Output the (x, y) coordinate of the center of the cell containing the given text.  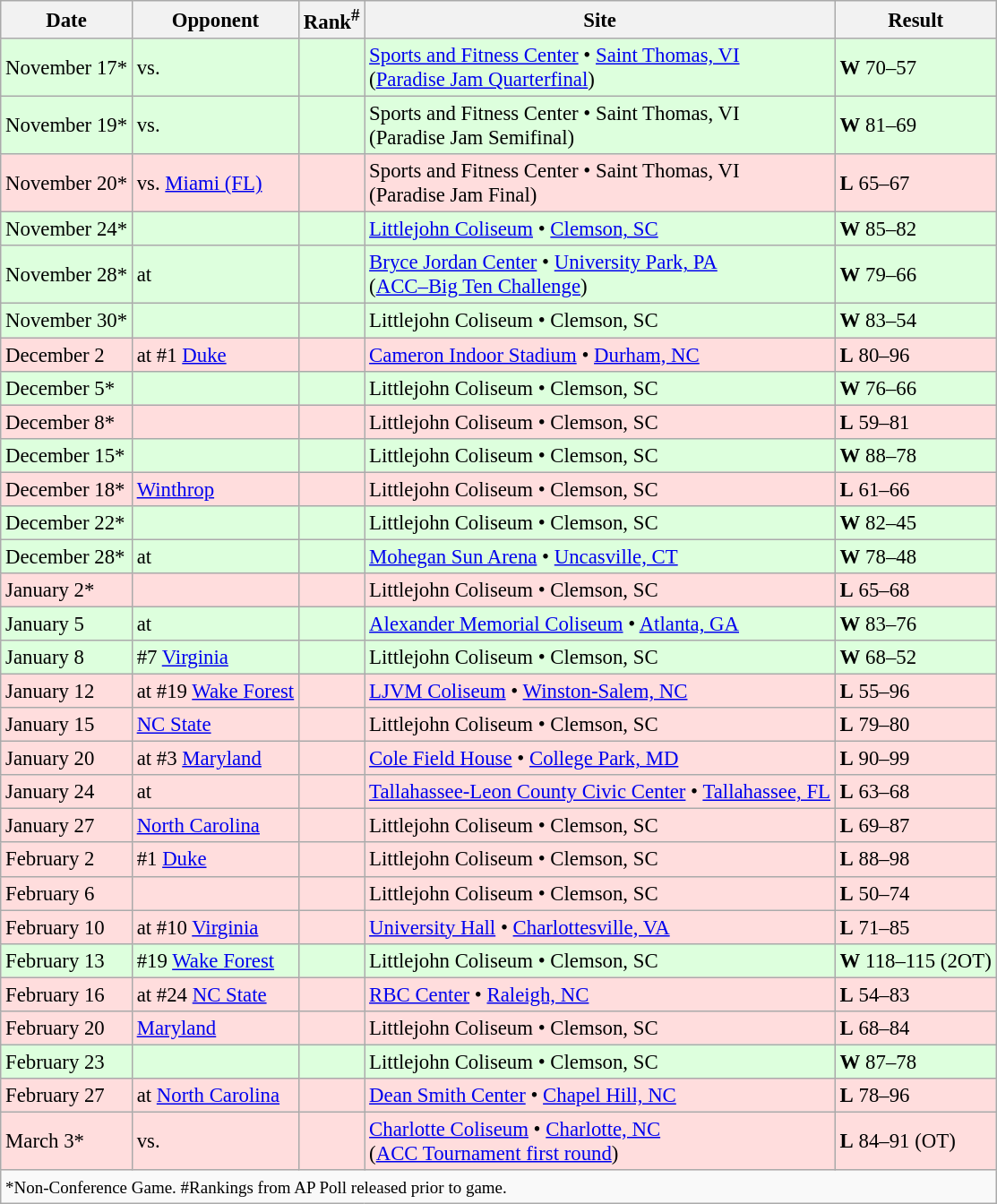
Tallahassee-Leon County Civic Center • Tallahassee, FL (600, 792)
January 12 (66, 692)
Sports and Fitness Center • Saint Thomas, VI(Paradise Jam Quarterfinal) (600, 68)
W 79–66 (915, 274)
February 13 (66, 960)
December 15* (66, 455)
Sports and Fitness Center • Saint Thomas, VI(Paradise Jam Semifinal) (600, 125)
W 87–78 (915, 1062)
January 20 (66, 759)
L 63–68 (915, 792)
University Hall • Charlottesville, VA (600, 927)
W 83–54 (915, 321)
W 70–57 (915, 68)
W 76–66 (915, 388)
#19 Wake Forest (215, 960)
December 28* (66, 556)
L 88–98 (915, 860)
Result (915, 20)
February 2 (66, 860)
November 30* (66, 321)
November 20* (66, 183)
W 81–69 (915, 125)
Cameron Indoor Stadium • Durham, NC (600, 355)
at North Carolina (215, 1096)
Maryland (215, 1028)
Winthrop (215, 489)
January 24 (66, 792)
January 27 (66, 826)
at #1 Duke (215, 355)
February 20 (66, 1028)
W 88–78 (915, 455)
L 80–96 (915, 355)
Mohegan Sun Arena • Uncasville, CT (600, 556)
L 65–67 (915, 183)
Rank# (331, 20)
W 85–82 (915, 229)
L 65–68 (915, 590)
W 68–52 (915, 658)
February 23 (66, 1062)
W 78–48 (915, 556)
at #10 Virginia (215, 927)
November 28* (66, 274)
February 10 (66, 927)
vs. Miami (FL) (215, 183)
Charlotte Coliseum • Charlotte, NC(ACC Tournament first round) (600, 1141)
Opponent (215, 20)
Bryce Jordan Center • University Park, PA(ACC–Big Ten Challenge) (600, 274)
W 82–45 (915, 523)
Alexander Memorial Coliseum • Atlanta, GA (600, 623)
L 55–96 (915, 692)
L 79–80 (915, 725)
December 2 (66, 355)
#7 Virginia (215, 658)
Dean Smith Center • Chapel Hill, NC (600, 1096)
W 118–115 (2OT) (915, 960)
LJVM Coliseum • Winston-Salem, NC (600, 692)
#1 Duke (215, 860)
January 15 (66, 725)
February 6 (66, 893)
December 18* (66, 489)
Sports and Fitness Center • Saint Thomas, VI(Paradise Jam Final) (600, 183)
March 3* (66, 1141)
Site (600, 20)
February 16 (66, 994)
November 17* (66, 68)
at #24 NC State (215, 994)
January 8 (66, 658)
Cole Field House • College Park, MD (600, 759)
February 27 (66, 1096)
North Carolina (215, 826)
L 78–96 (915, 1096)
L 68–84 (915, 1028)
at #3 Maryland (215, 759)
L 59–81 (915, 422)
December 22* (66, 523)
L 71–85 (915, 927)
Date (66, 20)
L 54–83 (915, 994)
*Non-Conference Game. #Rankings from AP Poll released prior to game. (498, 1187)
January 5 (66, 623)
December 8* (66, 422)
January 2* (66, 590)
at #19 Wake Forest (215, 692)
L 84–91 (OT) (915, 1141)
W 83–76 (915, 623)
November 24* (66, 229)
L 90–99 (915, 759)
L 50–74 (915, 893)
L 69–87 (915, 826)
December 5* (66, 388)
November 19* (66, 125)
L 61–66 (915, 489)
NC State (215, 725)
RBC Center • Raleigh, NC (600, 994)
